Output the (x, y) coordinate of the center of the cell containing the given text.  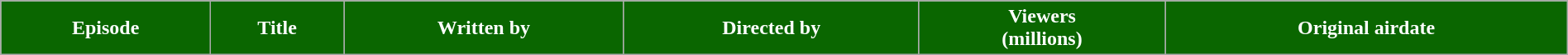
Directed by (771, 28)
Episode (106, 28)
Original airdate (1366, 28)
Written by (485, 28)
Viewers(millions) (1042, 28)
Title (278, 28)
